Detect which cell encompasses the target text, then output its (x, y) center coordinate. 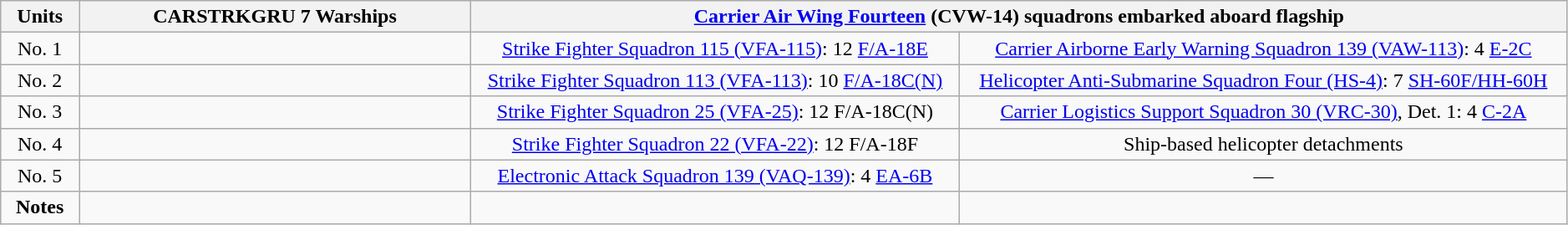
Helicopter Anti-Submarine Squadron Four (HS-4): 7 SH-60F/HH-60H (1263, 80)
Carrier Logistics Support Squadron 30 (VRC-30), Det. 1: 4 C-2A (1263, 112)
Strike Fighter Squadron 115 (VFA-115): 12 F/A-18E (715, 49)
Carrier Airborne Early Warning Squadron 139 (VAW-113): 4 E-2C (1263, 49)
No. 5 (40, 176)
No. 2 (40, 80)
CARSTRKGRU 7 Warships (276, 17)
No. 1 (40, 49)
Strike Fighter Squadron 22 (VFA-22): 12 F/A-18F (715, 144)
Carrier Air Wing Fourteen (CVW-14) squadrons embarked aboard flagship (1019, 17)
Notes (40, 207)
Units (40, 17)
No. 3 (40, 112)
No. 4 (40, 144)
Strike Fighter Squadron 25 (VFA-25): 12 F/A-18C(N) (715, 112)
Ship-based helicopter detachments (1263, 144)
— (1263, 176)
Strike Fighter Squadron 113 (VFA-113): 10 F/A-18C(N) (715, 80)
Electronic Attack Squadron 139 (VAQ-139): 4 EA-6B (715, 176)
